Detect which cell encompasses the target text, then output its [X, Y] center coordinate. 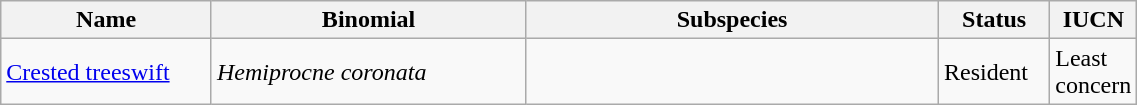
IUCN [1094, 20]
Status [994, 20]
Least concern [1094, 72]
Hemiprocne coronata [368, 72]
Subspecies [732, 20]
Crested treeswift [106, 72]
Resident [994, 72]
Name [106, 20]
Binomial [368, 20]
